Scan for the cell matching the given text and deliver its [x, y] coordinate at center. 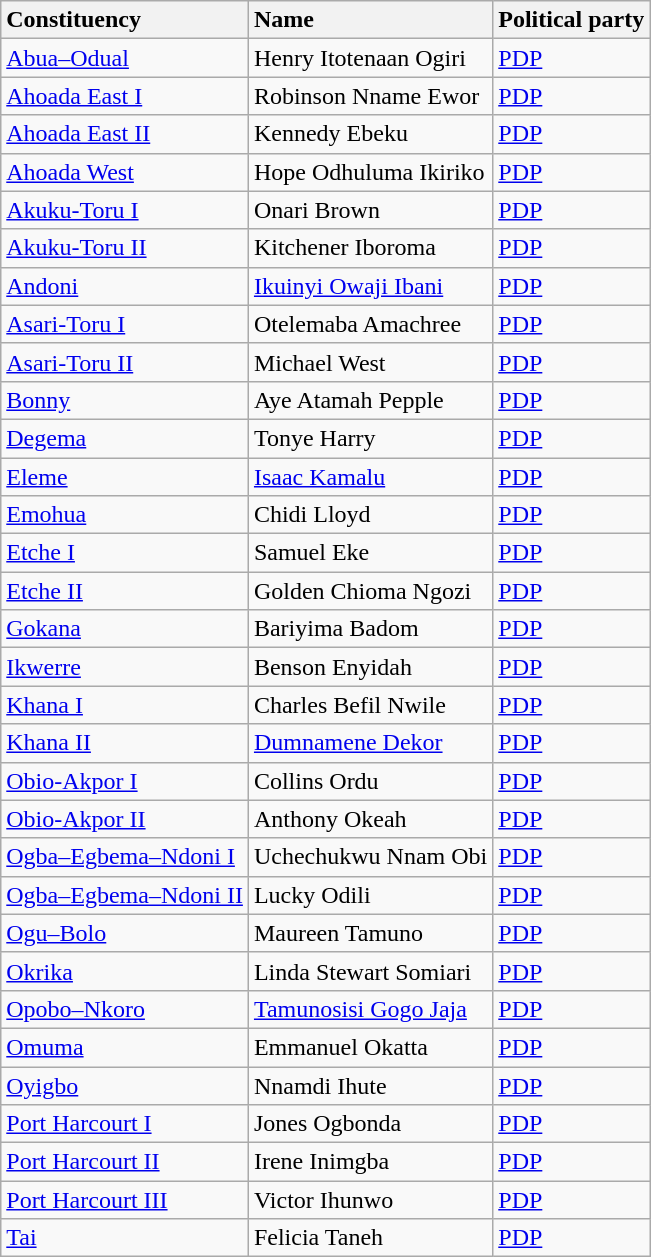
Kennedy Ebeku [370, 134]
Tonye Harry [370, 438]
Onari Brown [370, 210]
Port Harcourt III [125, 1200]
Kitchener Iboroma [370, 248]
Dumnamene Dekor [370, 743]
Degema [125, 438]
Etche II [125, 591]
Obio-Akpor II [125, 819]
Anthony Okeah [370, 819]
Okrika [125, 971]
Bonny [125, 400]
Gokana [125, 629]
Collins Ordu [370, 781]
Henry Itotenaan Ogiri [370, 58]
Eleme [125, 477]
Ikuinyi Owaji Ibani [370, 286]
Lucky Odili [370, 895]
Oyigbo [125, 1085]
Emmanuel Okatta [370, 1047]
Abua–Odual [125, 58]
Uchechukwu Nnam Obi [370, 857]
Michael West [370, 362]
Khana I [125, 705]
Golden Chioma Ngozi [370, 591]
Obio-Akpor I [125, 781]
Victor Ihunwo [370, 1200]
Ogba–Egbema–Ndoni I [125, 857]
Jones Ogbonda [370, 1124]
Political party [572, 20]
Irene Inimgba [370, 1162]
Ahoada East II [125, 134]
Bariyima Badom [370, 629]
Etche I [125, 553]
Emohua [125, 515]
Chidi Lloyd [370, 515]
Isaac Kamalu [370, 477]
Charles Befil Nwile [370, 705]
Ikwerre [125, 667]
Otelemaba Amachree [370, 324]
Name [370, 20]
Maureen Tamuno [370, 933]
Benson Enyidah [370, 667]
Asari-Toru II [125, 362]
Felicia Taneh [370, 1238]
Andoni [125, 286]
Robinson Nname Ewor [370, 96]
Linda Stewart Somiari [370, 971]
Ahoada East I [125, 96]
Port Harcourt I [125, 1124]
Asari-Toru I [125, 324]
Tai [125, 1238]
Samuel Eke [370, 553]
Ogba–Egbema–Ndoni II [125, 895]
Port Harcourt II [125, 1162]
Nnamdi Ihute [370, 1085]
Khana II [125, 743]
Omuma [125, 1047]
Tamunosisi Gogo Jaja [370, 1009]
Ahoada West [125, 172]
Constituency [125, 20]
Ogu–Bolo [125, 933]
Akuku-Toru I [125, 210]
Opobo–Nkoro [125, 1009]
Akuku-Toru II [125, 248]
Hope Odhuluma Ikiriko [370, 172]
Aye Atamah Pepple [370, 400]
